Capture the cell that displays the provided text and extract its (x, y) central coordinate. 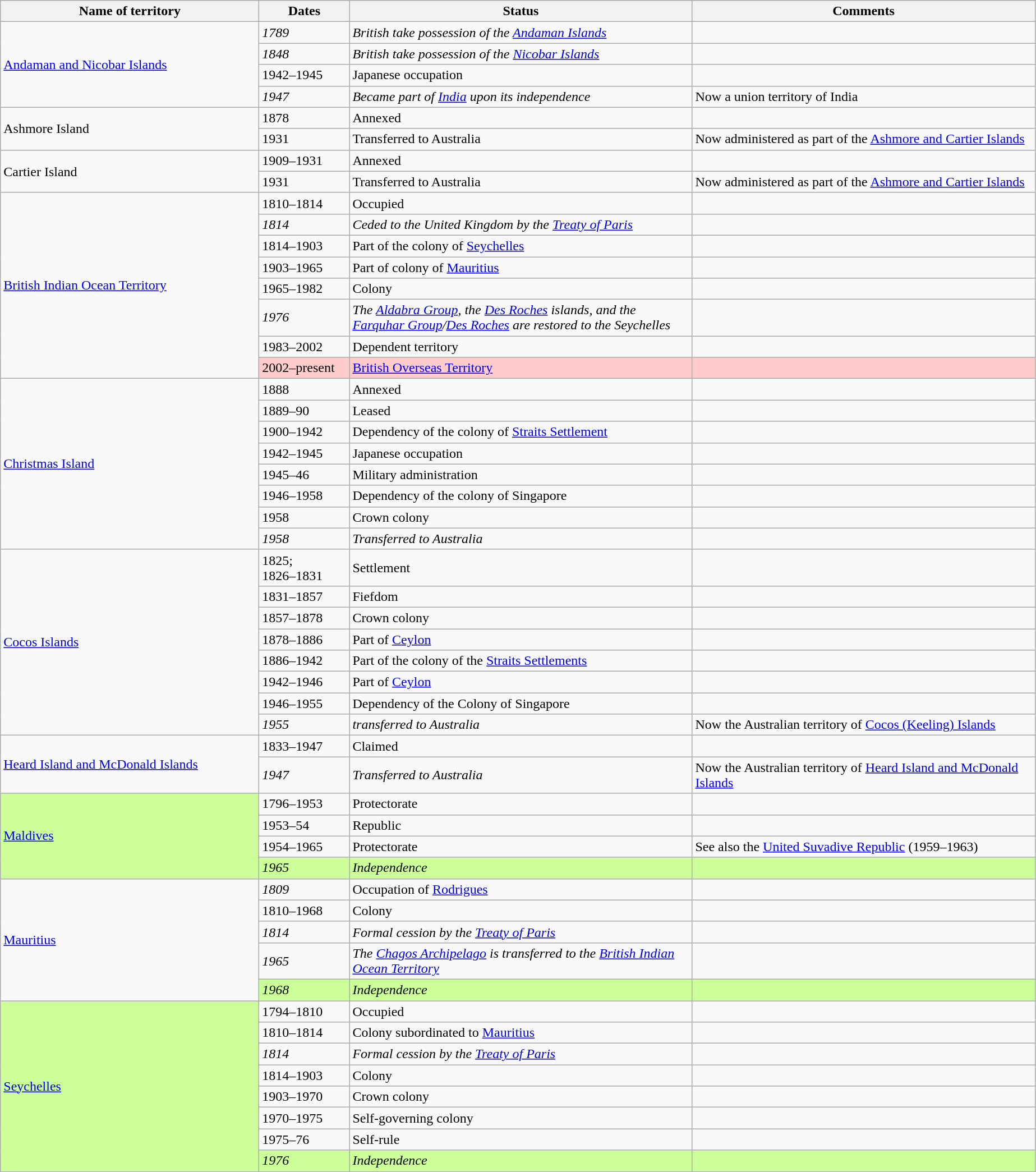
Dependent territory (521, 347)
British take possession of the Andaman Islands (521, 33)
1942–1946 (304, 682)
1796–1953 (304, 804)
1953–54 (304, 825)
Dependency of the colony of Singapore (521, 496)
Dates (304, 11)
Seychelles (130, 1086)
Fiefdom (521, 596)
Ceded to the United Kingdom by the Treaty of Paris (521, 224)
1903–1970 (304, 1097)
Mauritius (130, 939)
transferred to Australia (521, 725)
The Chagos Archipelago is transferred to the British Indian Ocean Territory (521, 960)
Heard Island and McDonald Islands (130, 764)
1809 (304, 889)
Christmas Island (130, 464)
Claimed (521, 746)
Now the Australian territory of Heard Island and McDonald Islands (864, 775)
Cocos Islands (130, 642)
1909–1931 (304, 160)
1970–1975 (304, 1118)
Ashmore Island (130, 128)
Self-rule (521, 1139)
1945–46 (304, 475)
Dependency of the colony of Straits Settlement (521, 432)
2002–present (304, 368)
1954–1965 (304, 847)
1946–1958 (304, 496)
Military administration (521, 475)
Occupation of Rodrigues (521, 889)
1975–76 (304, 1139)
1831–1857 (304, 596)
Became part of India upon its independence (521, 96)
1848 (304, 54)
Status (521, 11)
1889–90 (304, 411)
Now a union territory of India (864, 96)
Andaman and Nicobar Islands (130, 65)
1794–1810 (304, 1012)
1878–1886 (304, 639)
Name of territory (130, 11)
Colony subordinated to Mauritius (521, 1033)
1900–1942 (304, 432)
The Aldabra Group, the Des Roches islands, and the Farquhar Group/Des Roches are restored to the Seychelles (521, 318)
Republic (521, 825)
1825; 1826–1831 (304, 568)
Maldives (130, 836)
Dependency of the Colony of Singapore (521, 704)
British Overseas Territory (521, 368)
1886–1942 (304, 661)
Part of the colony of Seychelles (521, 246)
Now the Australian territory of Cocos (Keeling) Islands (864, 725)
Leased (521, 411)
Part of colony of Mauritius (521, 268)
1955 (304, 725)
1833–1947 (304, 746)
1946–1955 (304, 704)
1789 (304, 33)
Self-governing colony (521, 1118)
Settlement (521, 568)
1903–1965 (304, 268)
1888 (304, 389)
1857–1878 (304, 618)
1968 (304, 990)
Cartier Island (130, 171)
1810–1968 (304, 911)
British Indian Ocean Territory (130, 286)
1878 (304, 118)
Comments (864, 11)
1983–2002 (304, 347)
See also the United Suvadive Republic (1959–1963) (864, 847)
1965–1982 (304, 289)
British take possession of the Nicobar Islands (521, 54)
Part of the colony of the Straits Settlements (521, 661)
